Determine the (x, y) coordinate at the center of the cell enclosing the given text.  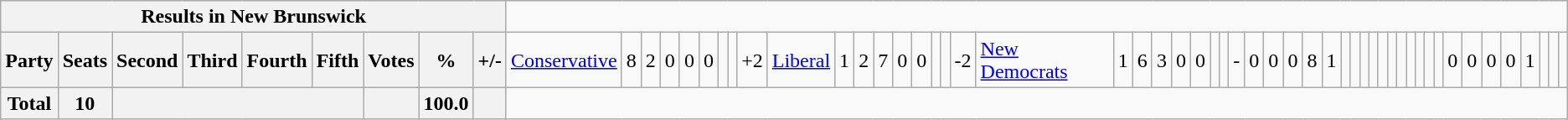
Fourth (276, 60)
% (446, 60)
Results in New Brunswick (254, 17)
Party (29, 60)
Conservative (564, 60)
Liberal (801, 60)
Third (213, 60)
Second (147, 60)
+/- (489, 60)
Votes (391, 60)
+2 (752, 60)
Fifth (338, 60)
Seats (85, 60)
- (1236, 60)
3 (1161, 60)
10 (85, 103)
6 (1142, 60)
Total (29, 103)
100.0 (446, 103)
-2 (963, 60)
7 (883, 60)
New Democrats (1044, 60)
